Pinpoint the cell where the given text exists, returning its (X, Y) midpoint coordinate. 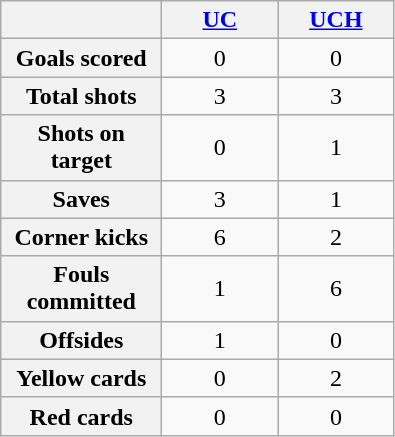
Goals scored (82, 58)
Red cards (82, 416)
Saves (82, 199)
Fouls committed (82, 288)
Yellow cards (82, 378)
Corner kicks (82, 237)
UC (220, 20)
Offsides (82, 340)
Total shots (82, 96)
Shots on target (82, 148)
UCH (336, 20)
